Provide the [x, y] coordinate of the cell's center where the given text is located.  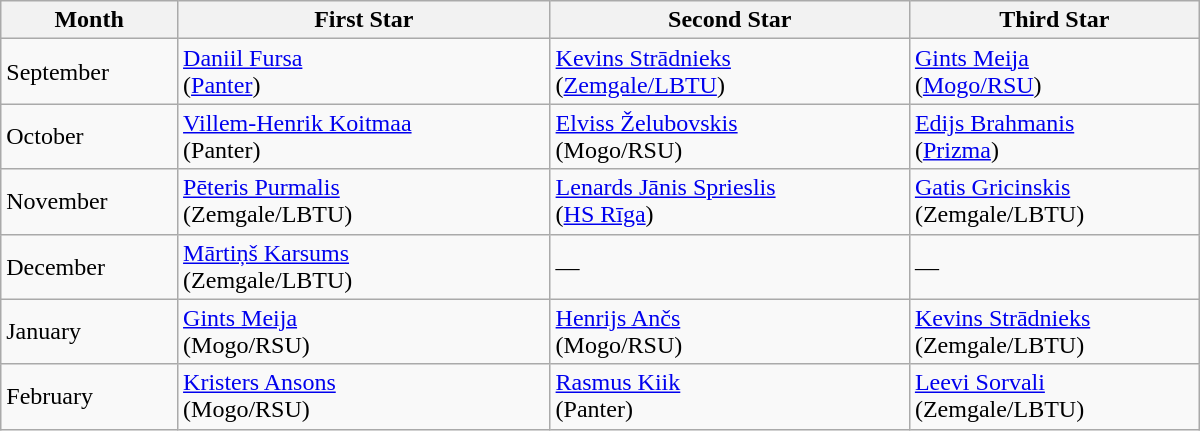
January [90, 332]
Kristers Ansons(Mogo/RSU) [364, 396]
February [90, 396]
December [90, 266]
Leevi Sorvali(Zemgale/LBTU) [1054, 396]
Edijs Brahmanis(Prizma) [1054, 136]
Rasmus Kiik(Panter) [730, 396]
Daniil Fursa(Panter) [364, 72]
Lenards Jānis Sprieslis(HS Rīga) [730, 202]
Henrijs Ančs(Mogo/RSU) [730, 332]
September [90, 72]
First Star [364, 20]
Gatis Gricinskis(Zemgale/LBTU) [1054, 202]
Second Star [730, 20]
October [90, 136]
Mārtiņš Karsums(Zemgale/LBTU) [364, 266]
Pēteris Purmalis(Zemgale/LBTU) [364, 202]
Elviss Želubovskis(Mogo/RSU) [730, 136]
Month [90, 20]
Villem-Henrik Koitmaa(Panter) [364, 136]
November [90, 202]
Third Star [1054, 20]
